Extract the [X, Y] coordinate from the center of the cell holding the provided text.  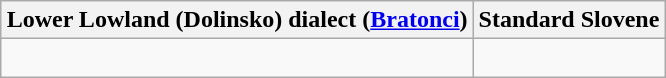
Standard Slovene [569, 20]
Lower Lowland (Dolinsko) dialect (Bratonci) [237, 20]
